Extract the (X, Y) coordinate from the center of the cell holding the provided text.  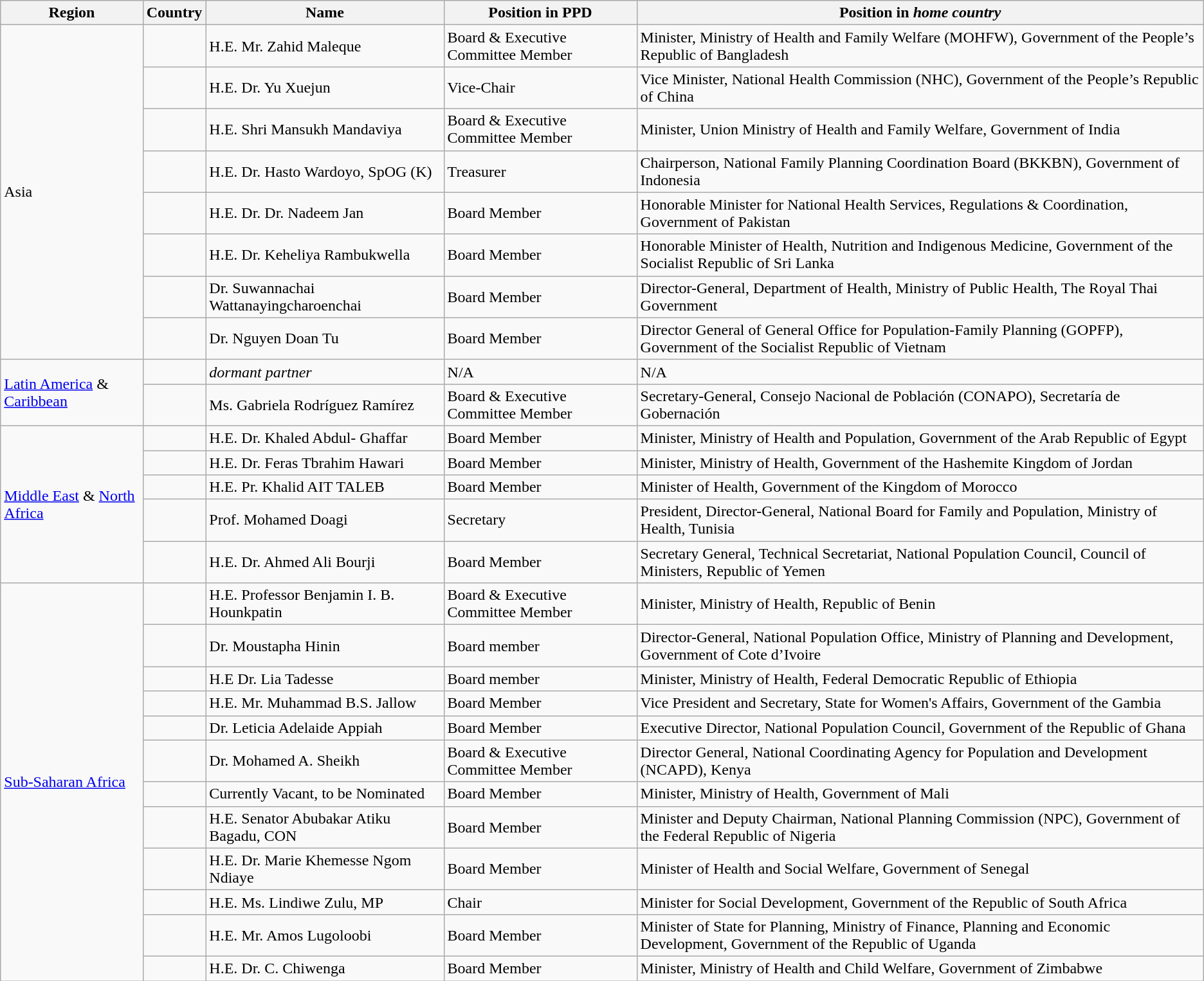
Latin America & Caribbean (72, 392)
H.E. Ms. Lindiwe Zulu, MP (325, 902)
Minister for Social Development, Government of the Republic of South Africa (920, 902)
Currently Vacant, to be Nominated (325, 794)
Chair (540, 902)
H.E. Dr. Marie Khemesse Ngom Ndiaye (325, 869)
Dr. Nguyen Doan Tu (325, 338)
Chairperson, National Family Planning Coordination Board (BKKBN), Government of Indonesia (920, 171)
Minister of State for Planning, Ministry of Finance, Planning and Economic Development, Government of the Republic of Uganda (920, 935)
Position in PPD (540, 13)
H.E. Mr. Zahid Maleque (325, 46)
Minister and Deputy Chairman, National Planning Commission (NPC), Government of the Federal Republic of Nigeria (920, 827)
H.E. Dr. Dr. Nadeem Jan (325, 213)
Dr. Mohamed A. Sheikh (325, 761)
Minister, Ministry of Health, Republic of Benin (920, 604)
Minister of Health, Government of the Kingdom of Morocco (920, 487)
Name (325, 13)
Minister, Ministry of Health, Federal Democratic Republic of Ethiopia (920, 679)
H.E. Shri Mansukh Mandaviya (325, 130)
Region (72, 13)
H.E. Dr. Khaled Abdul- Ghaffar (325, 438)
H.E. Dr. Yu Xuejun (325, 87)
Asia (72, 192)
Treasurer (540, 171)
Minister of Health and Social Welfare, Government of Senegal (920, 869)
Secretary General, Technical Secretariat, National Population Council, Council of Ministers, Republic of Yemen (920, 562)
Minister, Union Ministry of Health and Family Welfare, Government of India (920, 130)
Vice-Chair (540, 87)
Director General of General Office for Population-Family Planning (GOPFP), Government of the Socialist Republic of Vietnam (920, 338)
H.E. Mr. Muhammad B.S. Jallow (325, 703)
Country (174, 13)
Minister, Ministry of Health, Government of the Hashemite Kingdom of Jordan (920, 462)
H.E. Mr. Amos Lugoloobi (325, 935)
President, Director-General, National Board for Family and Population, Ministry of Health, Tunisia (920, 521)
Middle East & North Africa (72, 504)
Vice President and Secretary, State for Women's Affairs, Government of the Gambia (920, 703)
H.E. Dr. Feras Tbrahim Hawari (325, 462)
Dr. Leticia Adelaide Appiah (325, 728)
Director-General, Department of Health, Ministry of Public Health, The Royal Thai Government (920, 297)
dormant partner (325, 372)
H.E. Dr. C. Chiwenga (325, 968)
Minister, Ministry of Health and Population, Government of the Arab Republic of Egypt (920, 438)
Minister, Ministry of Health, Government of Mali (920, 794)
Executive Director, National Population Council, Government of the Republic of Ghana (920, 728)
H.E. Dr. Ahmed Ali Bourji (325, 562)
Minister, Ministry of Health and Child Welfare, Government of Zimbabwe (920, 968)
Ms. Gabriela Rodríguez Ramírez (325, 405)
Honorable Minister for National Health Services, Regulations & Coordination,Government of Pakistan (920, 213)
Position in home country (920, 13)
H.E. Professor Benjamin I. B. Hounkpatin (325, 604)
H.E Dr. Lia Tadesse (325, 679)
Director General, National Coordinating Agency for Population and Development (NCAPD), Kenya (920, 761)
Minister, Ministry of Health and Family Welfare (MOHFW), Government of the People’s Republic of Bangladesh (920, 46)
H.E. Dr. Hasto Wardoyo, SpOG (K) (325, 171)
Sub-Saharan Africa (72, 782)
Secretary-General, Consejo Nacional de Población (CONAPO), Secretaría de Gobernación (920, 405)
H.E. Pr. Khalid AIT TALEB (325, 487)
Director-General, National Population Office, Ministry of Planning and Development, Government of Cote d’Ivoire (920, 645)
H.E. Dr. Keheliya Rambukwella (325, 255)
Vice Minister, National Health Commission (NHC), Government of the People’s Republic of China (920, 87)
Secretary (540, 521)
Dr. Suwannachai Wattanayingcharoenchai (325, 297)
H.E. Senator Abubakar Atiku Bagadu, CON (325, 827)
Dr. Moustapha Hinin (325, 645)
Prof. Mohamed Doagi (325, 521)
Honorable Minister of Health, Nutrition and Indigenous Medicine, Government of the Socialist Republic of Sri Lanka (920, 255)
